From the cell containing the given text, extract its center point as [X, Y] coordinate. 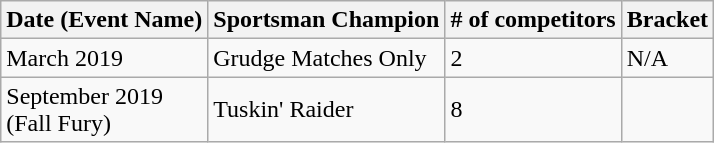
September 2019(Fall Fury) [104, 110]
Sportsman Champion [326, 20]
2 [533, 58]
8 [533, 110]
Date (Event Name) [104, 20]
Grudge Matches Only [326, 58]
Bracket [667, 20]
# of competitors [533, 20]
March 2019 [104, 58]
N/A [667, 58]
Tuskin' Raider [326, 110]
